Extract the [x, y] coordinate from the center of the cell holding the provided text.  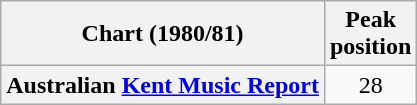
Peakposition [370, 34]
Australian Kent Music Report [163, 85]
Chart (1980/81) [163, 34]
28 [370, 85]
